Output the (X, Y) coordinate of the center of the cell containing the given text.  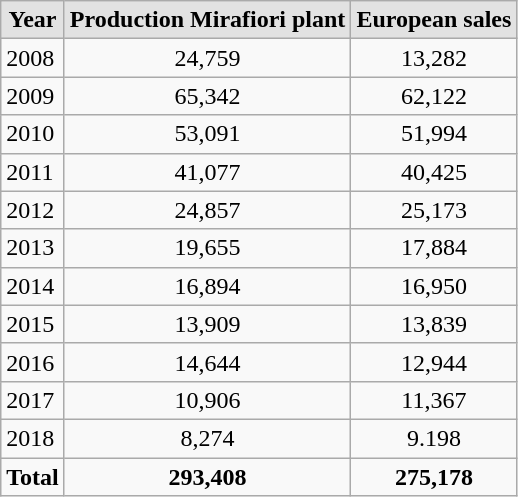
2009 (33, 96)
16,950 (434, 286)
2017 (33, 400)
2014 (33, 286)
24,759 (208, 58)
12,944 (434, 362)
2016 (33, 362)
13,909 (208, 324)
Production Mirafiori plant (208, 20)
17,884 (434, 248)
19,655 (208, 248)
Year (33, 20)
14,644 (208, 362)
2008 (33, 58)
2010 (33, 134)
9.198 (434, 438)
41,077 (208, 172)
2015 (33, 324)
2012 (33, 210)
10,906 (208, 400)
16,894 (208, 286)
European sales (434, 20)
2013 (33, 248)
13,282 (434, 58)
275,178 (434, 477)
24,857 (208, 210)
13,839 (434, 324)
2011 (33, 172)
11,367 (434, 400)
2018 (33, 438)
40,425 (434, 172)
51,994 (434, 134)
Total (33, 477)
25,173 (434, 210)
8,274 (208, 438)
65,342 (208, 96)
53,091 (208, 134)
293,408 (208, 477)
62,122 (434, 96)
